Scan for the cell matching the given text and deliver its (X, Y) coordinate at center. 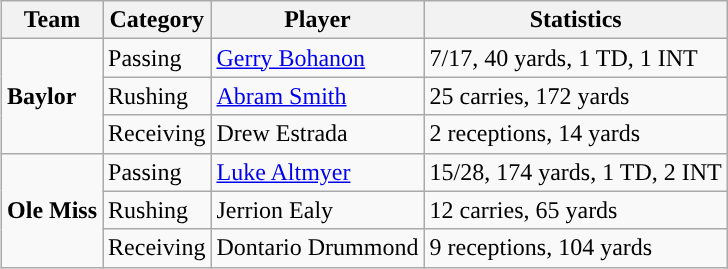
Gerry Bohanon (318, 58)
25 carries, 172 yards (576, 96)
9 receptions, 104 yards (576, 248)
15/28, 174 yards, 1 TD, 2 INT (576, 172)
Jerrion Ealy (318, 210)
Dontario Drummond (318, 248)
Player (318, 20)
Statistics (576, 20)
Baylor (52, 96)
Luke Altmyer (318, 172)
12 carries, 65 yards (576, 210)
Drew Estrada (318, 134)
7/17, 40 yards, 1 TD, 1 INT (576, 58)
Abram Smith (318, 96)
2 receptions, 14 yards (576, 134)
Ole Miss (52, 210)
Team (52, 20)
Category (157, 20)
